Detect which cell encompasses the target text, then output its (X, Y) center coordinate. 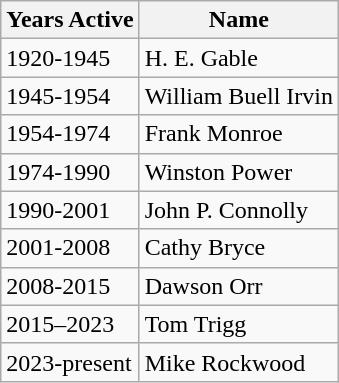
John P. Connolly (238, 210)
1945-1954 (70, 96)
1954-1974 (70, 134)
William Buell Irvin (238, 96)
1920-1945 (70, 58)
2023-present (70, 362)
Cathy Bryce (238, 248)
2001-2008 (70, 248)
1974-1990 (70, 172)
2015–2023 (70, 324)
Mike Rockwood (238, 362)
2008-2015 (70, 286)
Dawson Orr (238, 286)
Frank Monroe (238, 134)
Winston Power (238, 172)
1990-2001 (70, 210)
Tom Trigg (238, 324)
Name (238, 20)
H. E. Gable (238, 58)
Years Active (70, 20)
